Extract the [x, y] coordinate from the center of the cell holding the provided text.  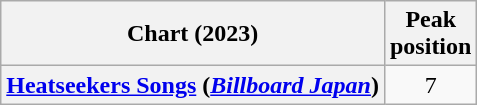
7 [430, 85]
Chart (2023) [193, 34]
Heatseekers Songs (Billboard Japan) [193, 85]
Peakposition [430, 34]
